Find where the given text appears and provide that cell's center as [x, y] coordinate. 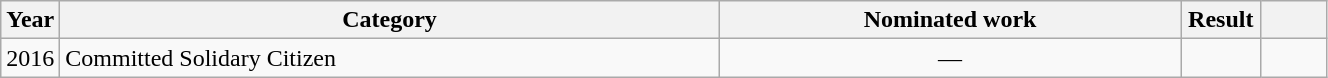
Category [390, 20]
Committed Solidary Citizen [390, 58]
Nominated work [950, 20]
2016 [30, 58]
Result [1221, 20]
— [950, 58]
Year [30, 20]
